For the text-containing cell, return its midpoint in (X, Y) coordinate format. 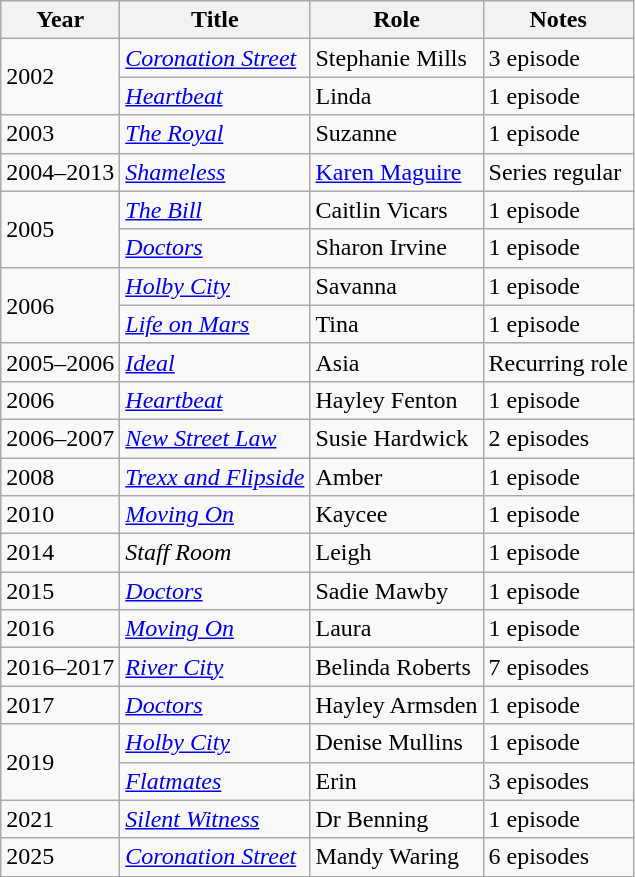
2 episodes (558, 438)
Karen Maguire (396, 172)
Silent Witness (215, 819)
Kaycee (396, 515)
2021 (60, 819)
2005 (60, 229)
Linda (396, 96)
Laura (396, 629)
3 episodes (558, 781)
Shameless (215, 172)
Role (396, 20)
Erin (396, 781)
2004–2013 (60, 172)
2002 (60, 77)
Denise Mullins (396, 743)
Flatmates (215, 781)
2016 (60, 629)
Staff Room (215, 553)
2005–2006 (60, 362)
2016–2017 (60, 667)
Mandy Waring (396, 857)
6 episodes (558, 857)
Dr Benning (396, 819)
2015 (60, 591)
2008 (60, 477)
Belinda Roberts (396, 667)
Title (215, 20)
Year (60, 20)
Notes (558, 20)
Susie Hardwick (396, 438)
Life on Mars (215, 324)
2019 (60, 762)
2014 (60, 553)
7 episodes (558, 667)
Series regular (558, 172)
Ideal (215, 362)
Stephanie Mills (396, 58)
Recurring role (558, 362)
New Street Law (215, 438)
Amber (396, 477)
2006–2007 (60, 438)
Trexx and Flipside (215, 477)
River City (215, 667)
The Bill (215, 210)
3 episode (558, 58)
Hayley Armsden (396, 705)
2017 (60, 705)
The Royal (215, 134)
Sadie Mawby (396, 591)
Caitlin Vicars (396, 210)
Hayley Fenton (396, 400)
Suzanne (396, 134)
Savanna (396, 286)
Asia (396, 362)
2003 (60, 134)
Sharon Irvine (396, 248)
2010 (60, 515)
Tina (396, 324)
Leigh (396, 553)
2025 (60, 857)
